Search for the cell housing the specified text and yield its [X, Y] center coordinate. 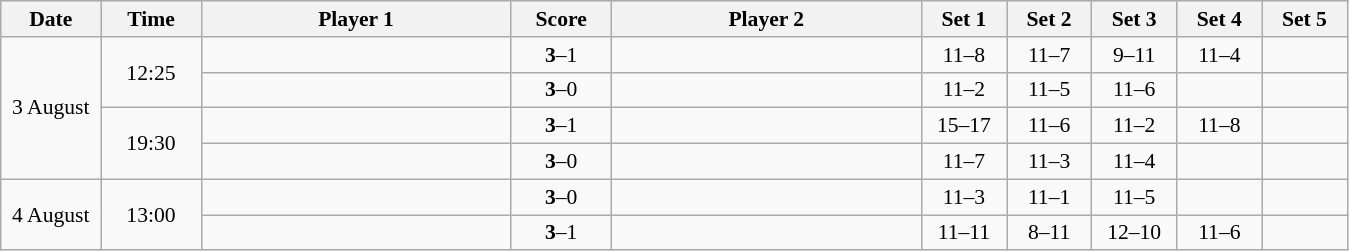
11–11 [964, 233]
19:30 [151, 144]
Player 1 [356, 19]
13:00 [151, 214]
11–1 [1048, 197]
12:25 [151, 72]
Score [561, 19]
15–17 [964, 126]
Time [151, 19]
Set 4 [1220, 19]
3 August [51, 108]
Date [51, 19]
12–10 [1134, 233]
Set 5 [1304, 19]
Set 1 [964, 19]
Set 3 [1134, 19]
Set 2 [1048, 19]
4 August [51, 214]
9–11 [1134, 55]
8–11 [1048, 233]
Player 2 [766, 19]
